For the text-containing cell, return its midpoint in (X, Y) coordinate format. 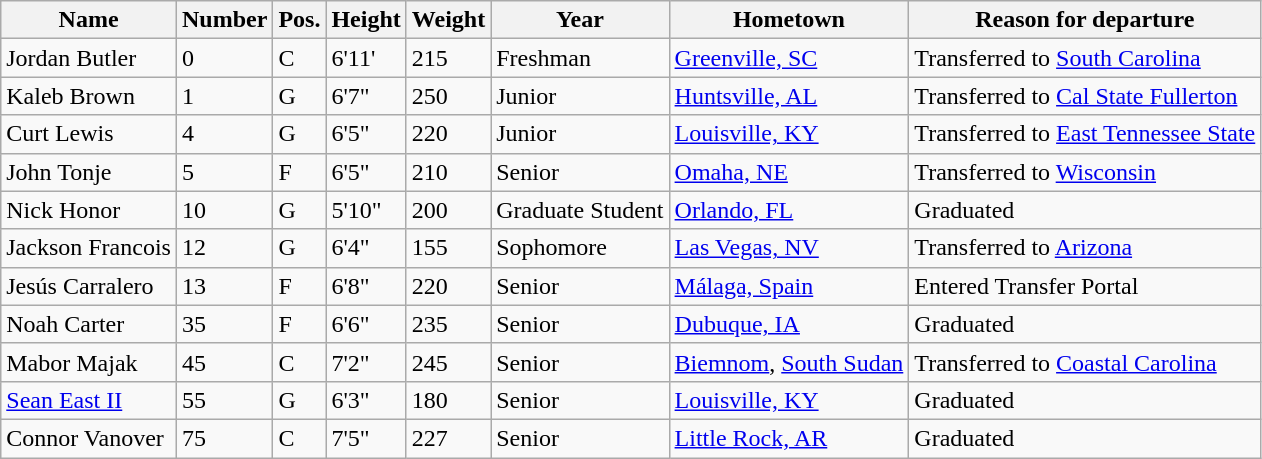
Sophomore (580, 248)
35 (224, 324)
Transferred to Coastal Carolina (1085, 362)
Reason for departure (1085, 20)
6'3" (366, 400)
Transferred to Wisconsin (1085, 172)
Greenville, SC (789, 58)
250 (448, 96)
Graduate Student (580, 210)
Dubuque, IA (789, 324)
4 (224, 134)
10 (224, 210)
12 (224, 248)
245 (448, 362)
Orlando, FL (789, 210)
Jackson Francois (89, 248)
45 (224, 362)
6'8" (366, 286)
7'2" (366, 362)
Pos. (300, 20)
Nick Honor (89, 210)
5 (224, 172)
Height (366, 20)
200 (448, 210)
Entered Transfer Portal (1085, 286)
Málaga, Spain (789, 286)
Connor Vanover (89, 438)
Little Rock, AR (789, 438)
55 (224, 400)
Mabor Majak (89, 362)
215 (448, 58)
210 (448, 172)
155 (448, 248)
Transferred to South Carolina (1085, 58)
227 (448, 438)
1 (224, 96)
7'5" (366, 438)
Transferred to Cal State Fullerton (1085, 96)
Jordan Butler (89, 58)
Omaha, NE (789, 172)
Year (580, 20)
Sean East II (89, 400)
Jesús Carralero (89, 286)
Biemnom, South Sudan (789, 362)
Transferred to Arizona (1085, 248)
Freshman (580, 58)
Curt Lewis (89, 134)
John Tonje (89, 172)
6'11' (366, 58)
0 (224, 58)
235 (448, 324)
6'6" (366, 324)
75 (224, 438)
Hometown (789, 20)
13 (224, 286)
6'4" (366, 248)
Weight (448, 20)
Kaleb Brown (89, 96)
Name (89, 20)
Las Vegas, NV (789, 248)
5'10" (366, 210)
Transferred to East Tennessee State (1085, 134)
Huntsville, AL (789, 96)
180 (448, 400)
Noah Carter (89, 324)
Number (224, 20)
6'7" (366, 96)
